Output the (X, Y) coordinate of the center of the cell containing the given text.  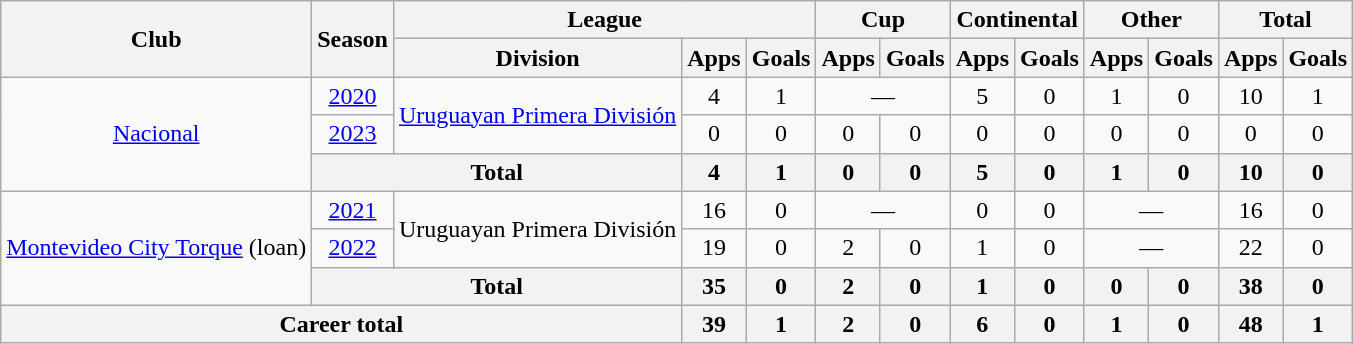
39 (714, 324)
Nacional (156, 134)
2023 (353, 134)
Continental (1017, 20)
48 (1250, 324)
38 (1250, 286)
League (604, 20)
22 (1250, 248)
Club (156, 39)
Other (1151, 20)
19 (714, 248)
2021 (353, 210)
6 (982, 324)
2020 (353, 96)
Season (353, 39)
2022 (353, 248)
Career total (342, 324)
Cup (883, 20)
Division (537, 58)
35 (714, 286)
Montevideo City Torque (loan) (156, 248)
